Search for the cell housing the specified text and yield its (X, Y) center coordinate. 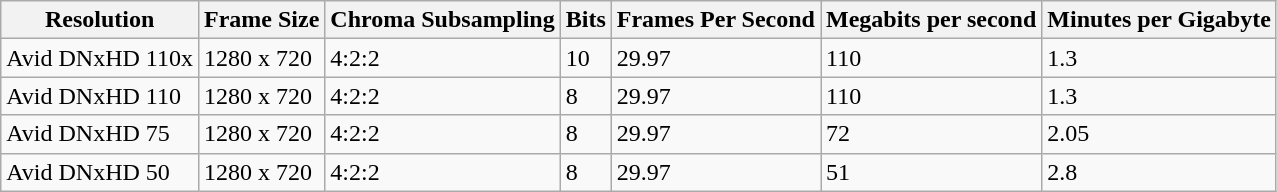
72 (930, 134)
2.8 (1160, 172)
51 (930, 172)
Avid DNxHD 50 (100, 172)
Avid DNxHD 110 (100, 96)
10 (586, 58)
Avid DNxHD 75 (100, 134)
2.05 (1160, 134)
Bits (586, 20)
Chroma Subsampling (442, 20)
Frame Size (261, 20)
Avid DNxHD 110x (100, 58)
Minutes per Gigabyte (1160, 20)
Megabits per second (930, 20)
Frames Per Second (716, 20)
Resolution (100, 20)
